From the cell containing the given text, extract its center point as [X, Y] coordinate. 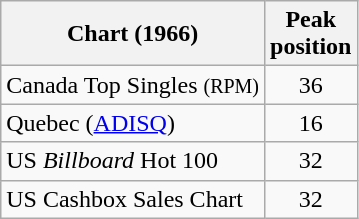
US Cashbox Sales Chart [133, 199]
16 [311, 123]
Quebec (ADISQ) [133, 123]
Canada Top Singles (RPM) [133, 85]
36 [311, 85]
US Billboard Hot 100 [133, 161]
Peakposition [311, 34]
Chart (1966) [133, 34]
